Capture the cell that displays the provided text and extract its [x, y] central coordinate. 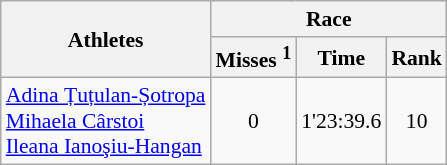
Misses 1 [254, 58]
Race [329, 19]
Rank [416, 58]
10 [416, 122]
1'23:39.6 [341, 122]
Athletes [106, 40]
Adina Țuțulan-ȘotropaMihaela CârstoiIleana Ianoşiu-Hangan [106, 122]
Time [341, 58]
0 [254, 122]
